Determine the [X, Y] coordinate at the center of the cell enclosing the given text.  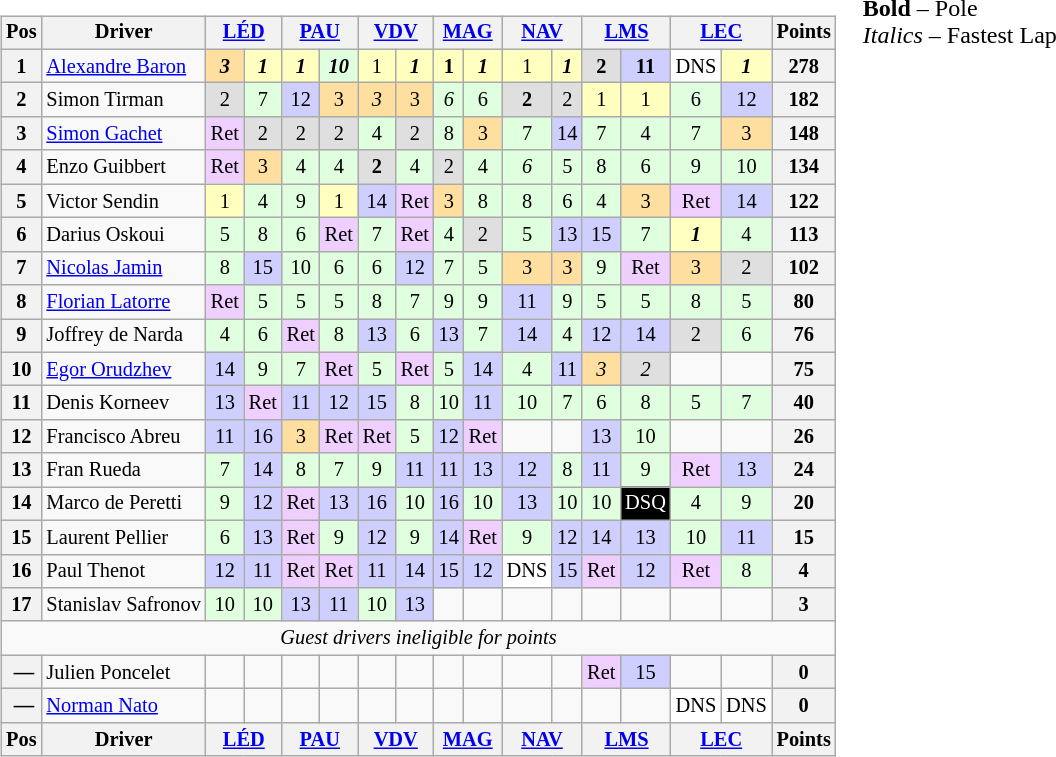
20 [804, 504]
Egor Orudzhev [123, 369]
75 [804, 369]
Laurent Pellier [123, 537]
Victor Sendin [123, 201]
Florian Latorre [123, 302]
17 [21, 605]
Denis Korneev [123, 403]
Guest drivers ineligible for points [418, 638]
80 [804, 302]
Marco de Peretti [123, 504]
Nicolas Jamin [123, 268]
182 [804, 100]
Simon Gachet [123, 134]
24 [804, 470]
Francisco Abreu [123, 437]
122 [804, 201]
148 [804, 134]
278 [804, 66]
Simon Tirman [123, 100]
DSQ [645, 504]
Paul Thenot [123, 571]
Joffrey de Narda [123, 336]
40 [804, 403]
113 [804, 235]
Stanislav Safronov [123, 605]
Fran Rueda [123, 470]
Darius Oskoui [123, 235]
26 [804, 437]
102 [804, 268]
Enzo Guibbert [123, 167]
Alexandre Baron [123, 66]
76 [804, 336]
Norman Nato [123, 706]
134 [804, 167]
Julien Poncelet [123, 672]
